Provide the [X, Y] coordinate of the cell's center where the given text is located.  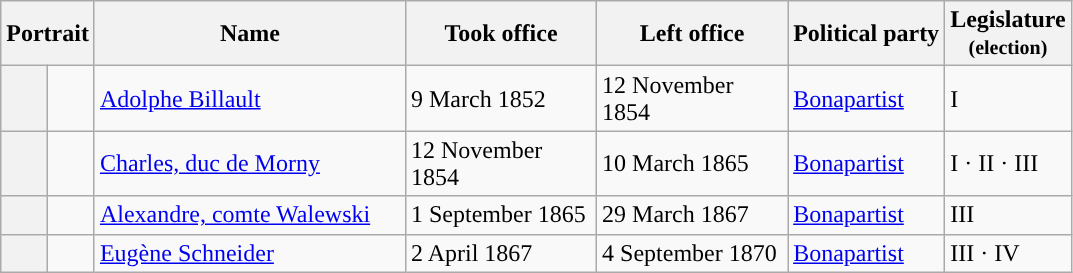
III [1008, 215]
Name [250, 34]
29 March 1867 [692, 215]
I [1008, 98]
I · II · III [1008, 164]
Portrait [48, 34]
Political party [866, 34]
Legislature(election) [1008, 34]
Charles, duc de Morny [250, 164]
III · IV [1008, 253]
Alexandre, comte Walewski [250, 215]
Left office [692, 34]
10 March 1865 [692, 164]
Took office [500, 34]
4 September 1870 [692, 253]
Adolphe Billault [250, 98]
Eugène Schneider [250, 253]
1 September 1865 [500, 215]
2 April 1867 [500, 253]
9 March 1852 [500, 98]
